Scan for the cell matching the given text and deliver its (x, y) coordinate at center. 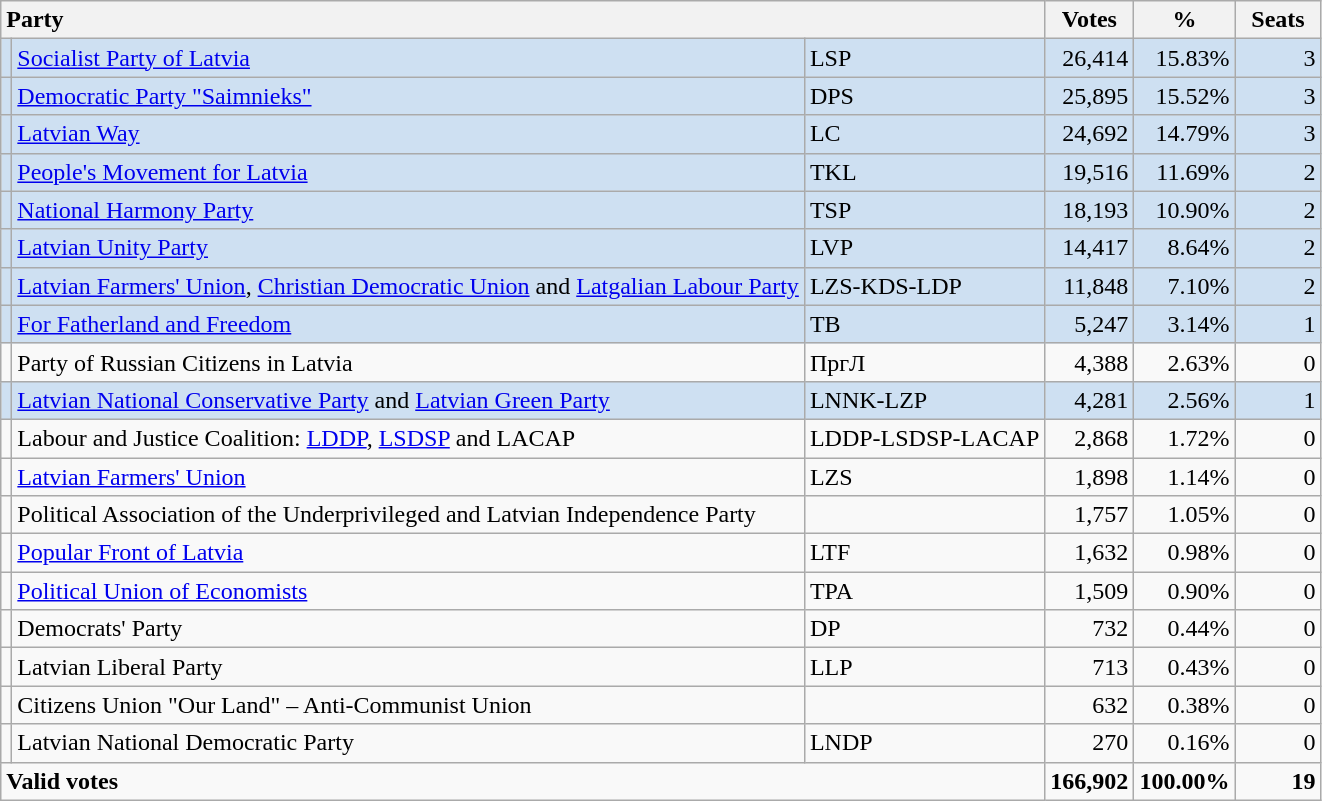
0.38% (1184, 705)
5,247 (1090, 324)
166,902 (1090, 781)
15.52% (1184, 96)
1.14% (1184, 477)
Latvian Unity Party (408, 248)
TSP (924, 210)
TPA (924, 591)
26,414 (1090, 58)
3.14% (1184, 324)
0.16% (1184, 743)
713 (1090, 667)
632 (1090, 705)
0.98% (1184, 553)
1.05% (1184, 515)
1,898 (1090, 477)
0.43% (1184, 667)
1,757 (1090, 515)
Democrats' Party (408, 629)
11.69% (1184, 172)
4,388 (1090, 362)
0.44% (1184, 629)
19,516 (1090, 172)
1,509 (1090, 591)
7.10% (1184, 286)
11,848 (1090, 286)
LVP (924, 248)
Party of Russian Citizens in Latvia (408, 362)
1.72% (1184, 438)
TKL (924, 172)
2.63% (1184, 362)
For Fatherland and Freedom (408, 324)
1,632 (1090, 553)
LC (924, 134)
2.56% (1184, 400)
National Harmony Party (408, 210)
8.64% (1184, 248)
270 (1090, 743)
LLP (924, 667)
19 (1278, 781)
LSP (924, 58)
People's Movement for Latvia (408, 172)
LZS-KDS-LDP (924, 286)
732 (1090, 629)
Labour and Justice Coalition: LDDP, LSDSP and LACAP (408, 438)
TB (924, 324)
% (1184, 20)
14.79% (1184, 134)
Valid votes (523, 781)
DP (924, 629)
Party (523, 20)
Popular Front of Latvia (408, 553)
ПргЛ (924, 362)
Latvian National Democratic Party (408, 743)
LZS (924, 477)
0.90% (1184, 591)
DPS (924, 96)
Votes (1090, 20)
Seats (1278, 20)
LNNK-LZP (924, 400)
25,895 (1090, 96)
Latvian Farmers' Union, Christian Democratic Union and Latgalian Labour Party (408, 286)
LTF (924, 553)
Citizens Union "Our Land" – Anti-Communist Union (408, 705)
100.00% (1184, 781)
4,281 (1090, 400)
Latvian National Conservative Party and Latvian Green Party (408, 400)
24,692 (1090, 134)
Latvian Farmers' Union (408, 477)
LDDP-LSDSP-LACAP (924, 438)
Latvian Liberal Party (408, 667)
10.90% (1184, 210)
14,417 (1090, 248)
15.83% (1184, 58)
2,868 (1090, 438)
LNDP (924, 743)
Political Union of Economists (408, 591)
Socialist Party of Latvia (408, 58)
Latvian Way (408, 134)
Democratic Party "Saimnieks" (408, 96)
18,193 (1090, 210)
Political Association of the Underprivileged and Latvian Independence Party (408, 515)
